Pinpoint the cell where the given text exists, returning its (X, Y) midpoint coordinate. 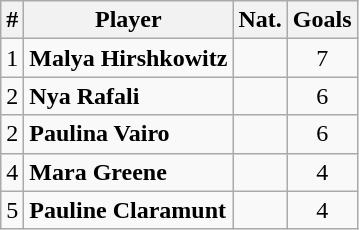
5 (12, 210)
1 (12, 58)
7 (322, 58)
Malya Hirshkowitz (128, 58)
Nat. (260, 20)
Player (128, 20)
Mara Greene (128, 172)
Goals (322, 20)
Paulina Vairo (128, 134)
# (12, 20)
Pauline Claramunt (128, 210)
Nya Rafali (128, 96)
